Pinpoint the cell where the given text exists, returning its (x, y) midpoint coordinate. 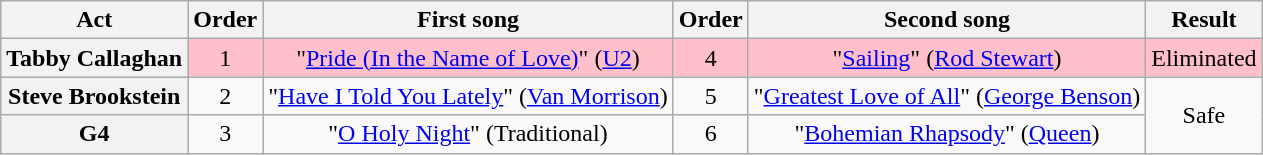
Steve Brookstein (94, 96)
1 (226, 58)
First song (468, 20)
"Pride (In the Name of Love)" (U2) (468, 58)
"Have I Told You Lately" (Van Morrison) (468, 96)
4 (710, 58)
Act (94, 20)
"Greatest Love of All" (George Benson) (946, 96)
"Sailing" (Rod Stewart) (946, 58)
6 (710, 134)
"Bohemian Rhapsody" (Queen) (946, 134)
Safe (1204, 115)
3 (226, 134)
Result (1204, 20)
5 (710, 96)
G4 (94, 134)
Tabby Callaghan (94, 58)
Eliminated (1204, 58)
2 (226, 96)
"O Holy Night" (Traditional) (468, 134)
Second song (946, 20)
